Detect which cell encompasses the target text, then output its [x, y] center coordinate. 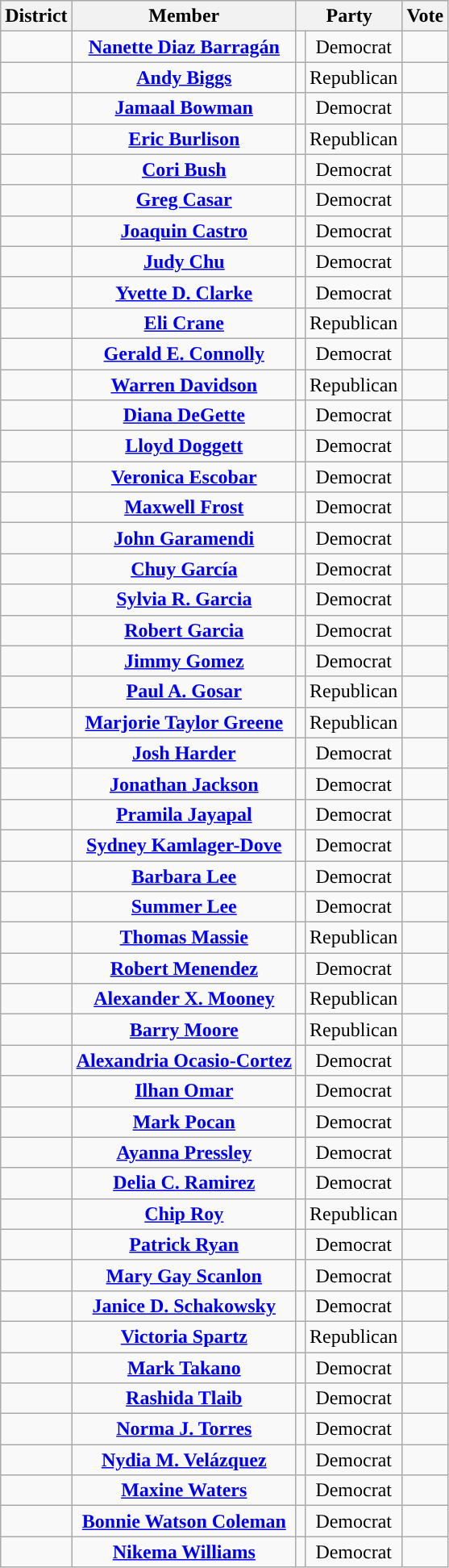
Warren Davidson [184, 385]
Eric Burlison [184, 139]
Lloyd Doggett [184, 446]
Delia C. Ramirez [184, 1183]
Patrick Ryan [184, 1244]
Marjorie Taylor Greene [184, 722]
Diana DeGette [184, 416]
Party [348, 16]
Mark Takano [184, 1368]
Andy Biggs [184, 77]
Barry Moore [184, 1030]
Nanette Diaz Barragán [184, 47]
Ilhan Omar [184, 1091]
Jonathan Jackson [184, 784]
Veronica Escobar [184, 477]
Cori Bush [184, 169]
Sylvia R. Garcia [184, 600]
Judy Chu [184, 261]
Summer Lee [184, 907]
Gerald E. Connolly [184, 353]
Yvette D. Clarke [184, 292]
Pramila Jayapal [184, 814]
Jamaal Bowman [184, 108]
Bonnie Watson Coleman [184, 1521]
Nikema Williams [184, 1552]
Sydney Kamlager-Dove [184, 845]
Mark Pocan [184, 1122]
Josh Harder [184, 753]
Jimmy Gomez [184, 661]
John Garamendi [184, 538]
Joaquin Castro [184, 231]
Paul A. Gosar [184, 692]
Barbara Lee [184, 876]
Vote [426, 16]
Janice D. Schakowsky [184, 1306]
Maxwell Frost [184, 508]
Norma J. Torres [184, 1429]
Member [184, 16]
Ayanna Pressley [184, 1152]
Chip Roy [184, 1214]
Chuy García [184, 569]
Alexander X. Mooney [184, 999]
Eli Crane [184, 323]
Victoria Spartz [184, 1336]
Nydia M. Velázquez [184, 1460]
Mary Gay Scanlon [184, 1275]
Robert Menendez [184, 968]
Maxine Waters [184, 1491]
Alexandria Ocasio-Cortez [184, 1060]
Rashida Tlaib [184, 1399]
Greg Casar [184, 200]
Robert Garcia [184, 630]
Thomas Massie [184, 938]
District [36, 16]
